Search for the cell housing the specified text and yield its (x, y) center coordinate. 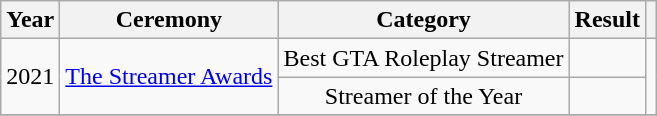
Ceremony (169, 20)
2021 (30, 77)
The Streamer Awards (169, 77)
Best GTA Roleplay Streamer (424, 58)
Year (30, 20)
Streamer of the Year (424, 96)
Category (424, 20)
Result (607, 20)
